Output the [X, Y] coordinate of the center of the cell containing the given text.  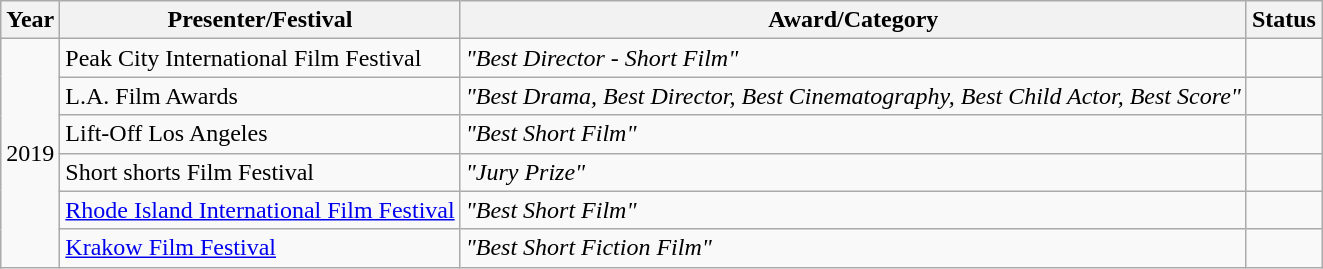
2019 [30, 153]
Short shorts Film Festival [260, 172]
Status [1284, 20]
"Best Short Fiction Film" [853, 248]
Peak City International Film Festival [260, 58]
"Jury Prize" [853, 172]
Year [30, 20]
Award/Category [853, 20]
Rhode Island International Film Festival [260, 210]
"Best Director - Short Film" [853, 58]
L.A. Film Awards [260, 96]
Lift-Off Los Angeles [260, 134]
Presenter/Festival [260, 20]
"Best Drama, Best Director, Best Cinematography, Best Child Actor, Best Score" [853, 96]
Krakow Film Festival [260, 248]
